Search for the cell housing the specified text and yield its [X, Y] center coordinate. 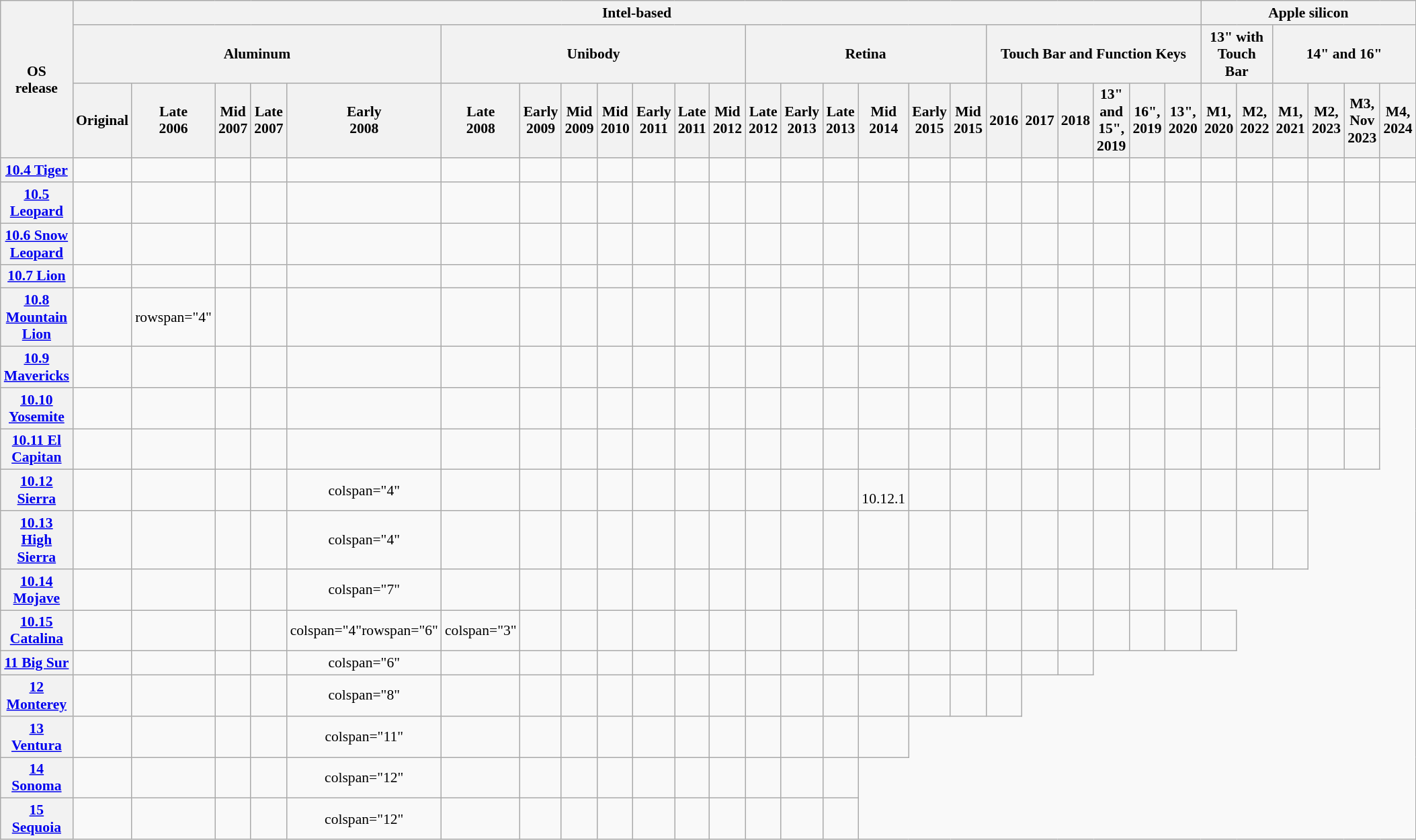
M1,2020 [1219, 120]
15 Sequoia [36, 818]
Early2015 [929, 120]
11 Big Sur [36, 663]
Mid2010 [616, 120]
Early2011 [654, 120]
Mid2015 [968, 120]
colspan="6" [364, 663]
13 Ventura [36, 737]
Touch Bar and Function Keys [1093, 54]
10.10 Yosemite [36, 409]
10.12.1 [883, 491]
13",2020 [1183, 120]
OS release [36, 79]
10.9 Mavericks [36, 367]
10.8 Mountain Lion [36, 317]
10.7 Lion [36, 276]
Retina [866, 54]
M1, 2021 [1290, 120]
13" and 15",2019 [1112, 120]
colspan="8" [364, 696]
10.11 El Capitan [36, 449]
Early2009 [541, 120]
Mid2007 [233, 120]
rowspan="4" [173, 317]
10.6 Snow Leopard [36, 243]
10.15 Catalina [36, 630]
M4, 2024 [1398, 120]
colspan="7" [364, 590]
colspan="4"rowspan="6" [364, 630]
10.12 Sierra [36, 491]
Apple silicon [1308, 13]
2017 [1039, 120]
Intel-based [637, 13]
16",2019 [1147, 120]
Early2013 [802, 120]
Early2008 [364, 120]
2018 [1075, 120]
Mid2014 [883, 120]
colspan="11" [364, 737]
10.13 High Sierra [36, 540]
Aluminum [257, 54]
13" withTouch Bar [1237, 54]
Late2006 [173, 120]
Mid2009 [579, 120]
Mid2012 [727, 120]
Late2007 [269, 120]
Late2012 [763, 120]
Late2013 [840, 120]
14 Sonoma [36, 778]
10.5 Leopard [36, 203]
M2,2022 [1254, 120]
14" and 16" [1344, 54]
10.14 Mojave [36, 590]
Original [102, 120]
10.4 Tiger [36, 171]
Late 2008 [481, 120]
Late2011 [692, 120]
M2, 2023 [1327, 120]
12 Monterey [36, 696]
Unibody [593, 54]
M3, Nov2023 [1362, 120]
colspan="3" [481, 630]
2016 [1004, 120]
